Search for the cell housing the specified text and yield its [x, y] center coordinate. 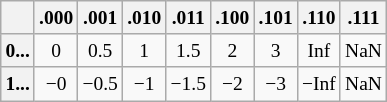
.010 [144, 18]
−2 [232, 84]
−0.5 [100, 84]
.100 [232, 18]
.110 [318, 18]
1 [144, 50]
1.5 [188, 50]
−1 [144, 84]
0... [18, 50]
.000 [56, 18]
.001 [100, 18]
3 [276, 50]
1... [18, 84]
−1.5 [188, 84]
0 [56, 50]
Inf [318, 50]
−0 [56, 84]
.111 [363, 18]
2 [232, 50]
.101 [276, 18]
0.5 [100, 50]
−Inf [318, 84]
−3 [276, 84]
.011 [188, 18]
